Return [x, y] of the center of cell containing provided text 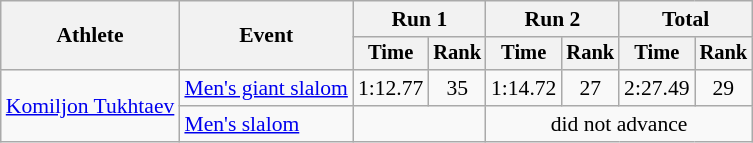
did not advance [619, 124]
Event [266, 36]
Men's giant slalom [266, 88]
Run 1 [420, 19]
Men's slalom [266, 124]
Run 2 [552, 19]
35 [457, 88]
27 [590, 88]
Total [686, 19]
Komiljon Tukhtaev [90, 106]
29 [724, 88]
Athlete [90, 36]
1:14.72 [524, 88]
1:12.77 [390, 88]
2:27.49 [656, 88]
